Return (X, Y) of the center of cell containing provided text 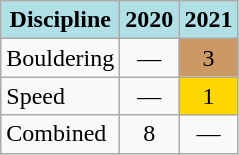
2021 (208, 20)
3 (208, 58)
1 (208, 96)
Discipline (60, 20)
Speed (60, 96)
8 (150, 134)
Bouldering (60, 58)
2020 (150, 20)
Combined (60, 134)
